Return [X, Y] of the center of cell containing provided text 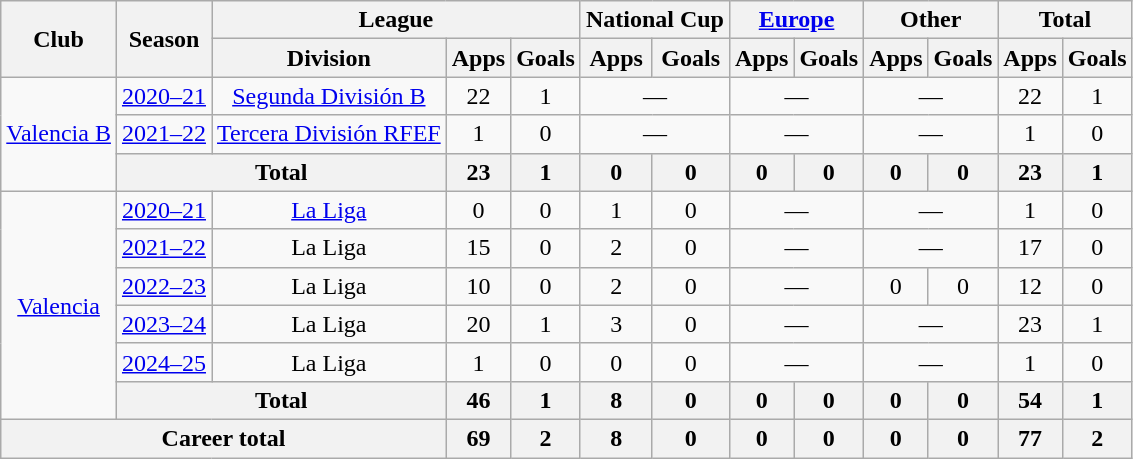
20 [478, 324]
Valencia [59, 305]
Division [330, 58]
National Cup [654, 20]
Club [59, 39]
69 [478, 438]
Valencia B [59, 134]
2022–23 [164, 286]
2024–25 [164, 362]
Segunda División B [330, 96]
10 [478, 286]
12 [1030, 286]
Other [931, 20]
Europe [796, 20]
77 [1030, 438]
Career total [224, 438]
46 [478, 400]
Tercera División RFEF [330, 134]
Season [164, 39]
15 [478, 248]
3 [616, 324]
17 [1030, 248]
54 [1030, 400]
League [396, 20]
2023–24 [164, 324]
